Search for the cell housing the specified text and yield its (x, y) center coordinate. 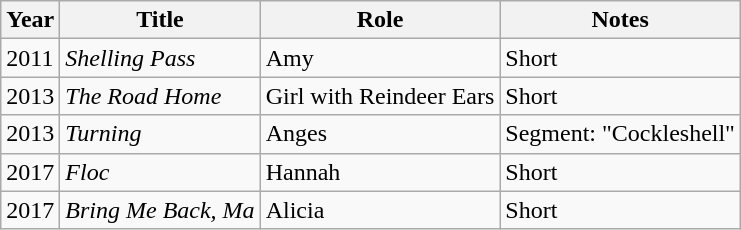
Girl with Reindeer Ears (380, 96)
Amy (380, 58)
2011 (30, 58)
Role (380, 20)
Year (30, 20)
Bring Me Back, Ma (160, 210)
Turning (160, 134)
Floc (160, 172)
Title (160, 20)
Notes (620, 20)
The Road Home (160, 96)
Shelling Pass (160, 58)
Hannah (380, 172)
Alicia (380, 210)
Segment: "Cockleshell" (620, 134)
Anges (380, 134)
